Determine the (X, Y) coordinate at the center of the cell enclosing the given text.  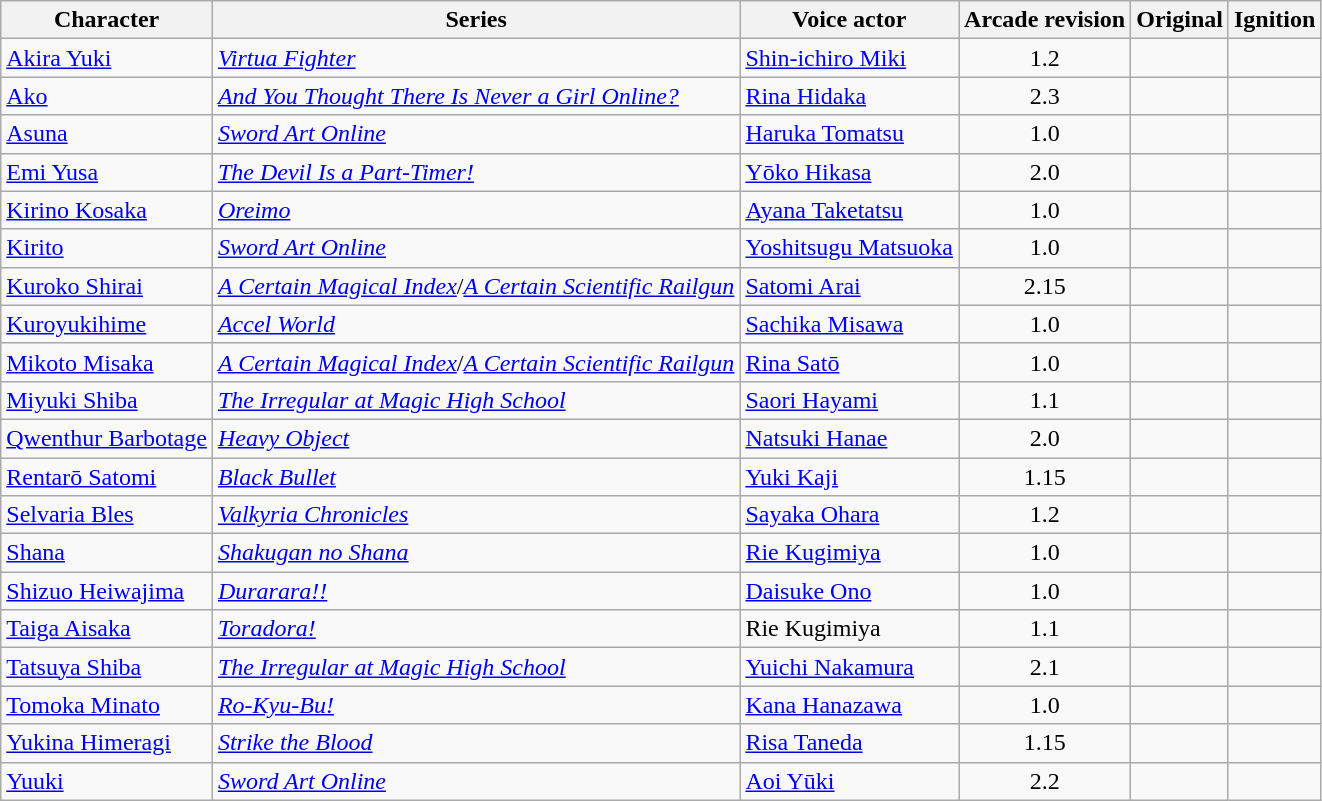
Series (476, 20)
Ayana Taketatsu (850, 210)
The Devil Is a Part-Timer! (476, 172)
Shizuo Heiwajima (107, 591)
And You Thought There Is Never a Girl Online? (476, 96)
Kuroyukihime (107, 324)
Voice actor (850, 20)
Saori Hayami (850, 400)
Rina Hidaka (850, 96)
Accel World (476, 324)
Original (1180, 20)
Oreimo (476, 210)
Rentarō Satomi (107, 477)
Ako (107, 96)
Yuki Kaji (850, 477)
Character (107, 20)
Shakugan no Shana (476, 553)
Risa Taneda (850, 743)
Yuichi Nakamura (850, 667)
Akira Yuki (107, 58)
Kirino Kosaka (107, 210)
Yukina Himeragi (107, 743)
Toradora! (476, 629)
Strike the Blood (476, 743)
Haruka Tomatsu (850, 134)
Yoshitsugu Matsuoka (850, 248)
Asuna (107, 134)
Ro-Kyu-Bu! (476, 705)
Arcade revision (1045, 20)
2.2 (1045, 781)
Taiga Aisaka (107, 629)
Valkyria Chronicles (476, 515)
Virtua Fighter (476, 58)
2.1 (1045, 667)
Rina Satō (850, 362)
Mikoto Misaka (107, 362)
Kirito (107, 248)
Durarara!! (476, 591)
Yuuki (107, 781)
Tatsuya Shiba (107, 667)
Kuroko Shirai (107, 286)
Black Bullet (476, 477)
Satomi Arai (850, 286)
Miyuki Shiba (107, 400)
Daisuke Ono (850, 591)
Shana (107, 553)
Qwenthur Barbotage (107, 438)
Natsuki Hanae (850, 438)
Sayaka Ohara (850, 515)
Kana Hanazawa (850, 705)
2.3 (1045, 96)
Ignition (1274, 20)
Selvaria Bles (107, 515)
Emi Yusa (107, 172)
Shin-ichiro Miki (850, 58)
Tomoka Minato (107, 705)
Yōko Hikasa (850, 172)
Sachika Misawa (850, 324)
2.15 (1045, 286)
Heavy Object (476, 438)
Aoi Yūki (850, 781)
